Provide the [X, Y] coordinate of the cell's center where the given text is located.  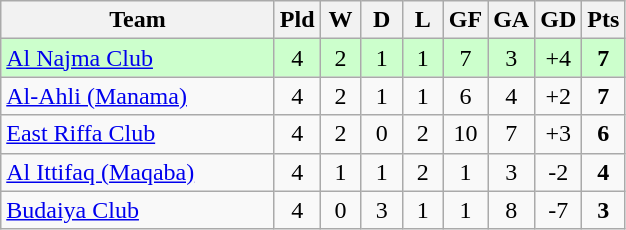
GF [465, 20]
Pts [604, 20]
East Riffa Club [138, 134]
+3 [558, 134]
10 [465, 134]
L [422, 20]
Team [138, 20]
GA [512, 20]
-2 [558, 172]
+2 [558, 96]
+4 [558, 58]
Al Ittifaq (Maqaba) [138, 172]
Al Najma Club [138, 58]
Pld [297, 20]
Budaiya Club [138, 210]
Al-Ahli (Manama) [138, 96]
8 [512, 210]
D [382, 20]
W [340, 20]
-7 [558, 210]
GD [558, 20]
